Find where the given text appears and provide that cell's center as [X, Y] coordinate. 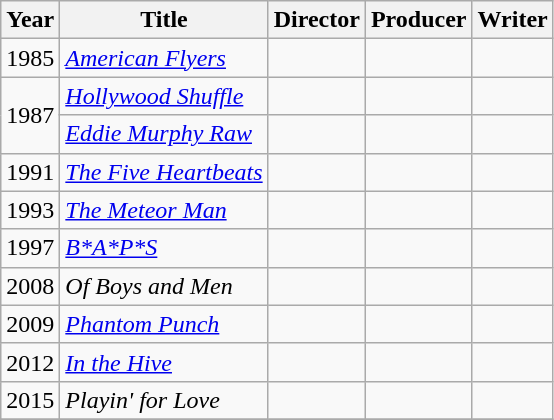
Title [164, 20]
2012 [30, 362]
Of Boys and Men [164, 286]
1997 [30, 248]
Playin' for Love [164, 400]
Eddie Murphy Raw [164, 134]
Hollywood Shuffle [164, 96]
B*A*P*S [164, 248]
Phantom Punch [164, 324]
In the Hive [164, 362]
1985 [30, 58]
1993 [30, 210]
Writer [512, 20]
1991 [30, 172]
1987 [30, 115]
American Flyers [164, 58]
Director [316, 20]
The Five Heartbeats [164, 172]
The Meteor Man [164, 210]
2015 [30, 400]
2008 [30, 286]
2009 [30, 324]
Producer [418, 20]
Year [30, 20]
